Return (x, y) of the center of cell containing provided text 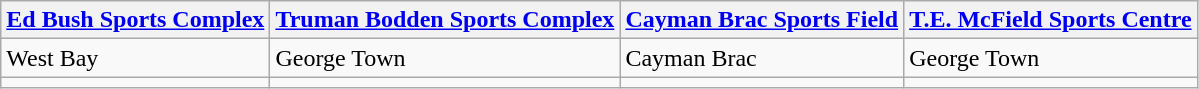
West Bay (136, 58)
Cayman Brac (762, 58)
Truman Bodden Sports Complex (445, 20)
Cayman Brac Sports Field (762, 20)
Ed Bush Sports Complex (136, 20)
T.E. McField Sports Centre (1050, 20)
